From the cell containing the given text, extract its center point as (X, Y) coordinate. 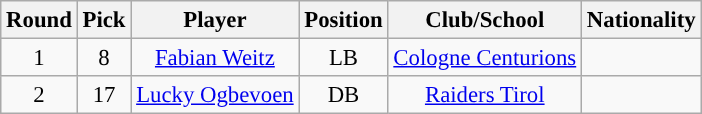
Pick (104, 20)
DB (344, 95)
Position (344, 20)
LB (344, 58)
Club/School (484, 20)
Lucky Ogbevoen (215, 95)
Raiders Tirol (484, 95)
Nationality (642, 20)
Fabian Weitz (215, 58)
Cologne Centurions (484, 58)
Player (215, 20)
2 (39, 95)
1 (39, 58)
Round (39, 20)
17 (104, 95)
8 (104, 58)
